Detect which cell encompasses the target text, then output its [X, Y] center coordinate. 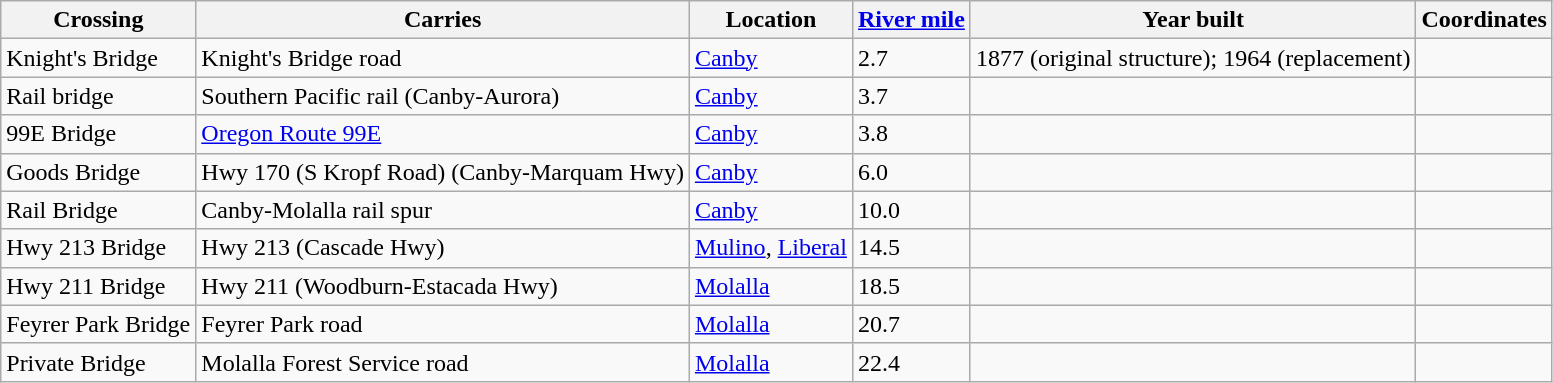
1877 (original structure); 1964 (replacement) [1193, 58]
Crossing [98, 20]
Hwy 213 (Cascade Hwy) [443, 248]
3.8 [911, 134]
Knight's Bridge road [443, 58]
Mulino, Liberal [770, 248]
Southern Pacific rail (Canby-Aurora) [443, 96]
River mile [911, 20]
14.5 [911, 248]
22.4 [911, 362]
Location [770, 20]
Carries [443, 20]
Knight's Bridge [98, 58]
20.7 [911, 324]
Private Bridge [98, 362]
Feyrer Park Bridge [98, 324]
6.0 [911, 172]
Hwy 211 (Woodburn-Estacada Hwy) [443, 286]
2.7 [911, 58]
Year built [1193, 20]
Canby-Molalla rail spur [443, 210]
Oregon Route 99E [443, 134]
18.5 [911, 286]
Hwy 170 (S Kropf Road) (Canby-Marquam Hwy) [443, 172]
10.0 [911, 210]
Molalla Forest Service road [443, 362]
Rail Bridge [98, 210]
Hwy 211 Bridge [98, 286]
3.7 [911, 96]
Goods Bridge [98, 172]
Rail bridge [98, 96]
Hwy 213 Bridge [98, 248]
Feyrer Park road [443, 324]
99E Bridge [98, 134]
Coordinates [1484, 20]
